Pinpoint the cell where the given text exists, returning its [X, Y] midpoint coordinate. 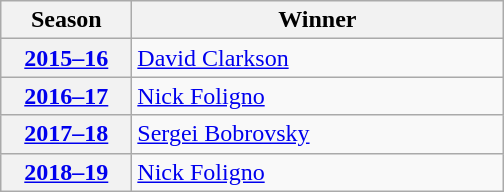
David Clarkson [318, 58]
2016–17 [66, 96]
Sergei Bobrovsky [318, 134]
Winner [318, 20]
2018–19 [66, 172]
2015–16 [66, 58]
Season [66, 20]
2017–18 [66, 134]
